Search for the cell housing the specified text and yield its (x, y) center coordinate. 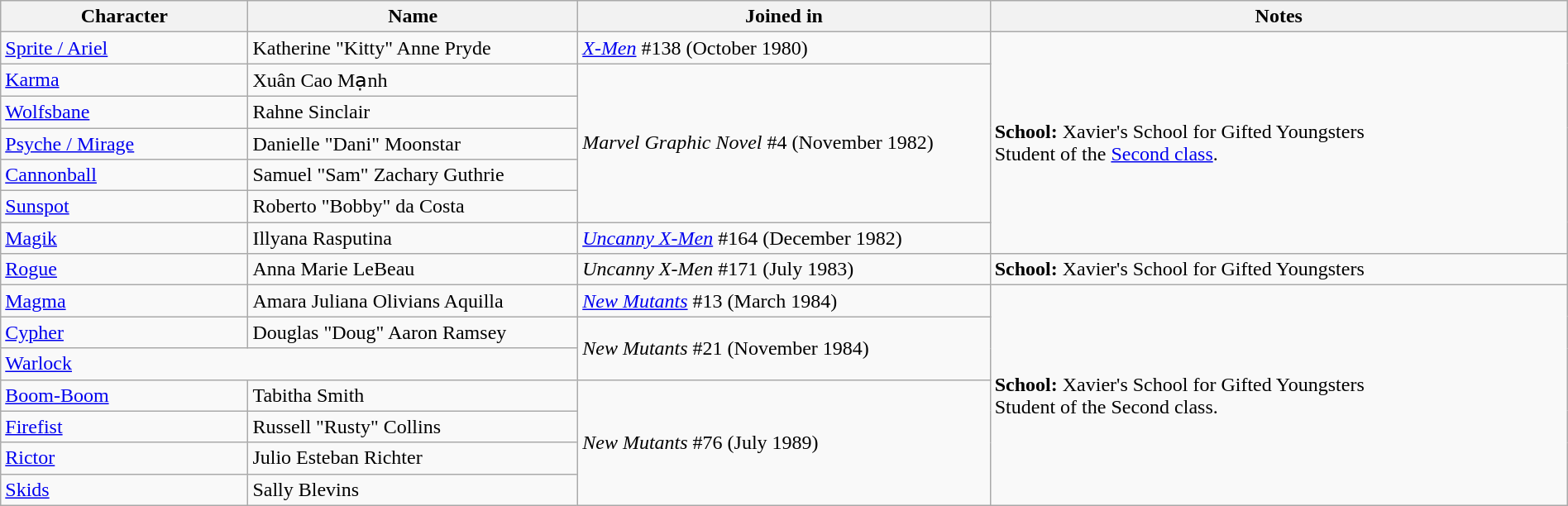
Name (414, 17)
Warlock (289, 364)
Uncanny X-Men #171 (July 1983) (784, 270)
Samuel "Sam" Zachary Guthrie (414, 175)
Anna Marie LeBeau (414, 270)
Character (124, 17)
Xuân Cao Mạnh (414, 80)
X-Men #138 (October 1980) (784, 48)
Karma (124, 80)
Danielle "Dani" Moonstar (414, 143)
Illyana Rasputina (414, 238)
Roberto "Bobby" da Costa (414, 207)
Rahne Sinclair (414, 112)
Russell "Rusty" Collins (414, 427)
Katherine "Kitty" Anne Pryde (414, 48)
Julio Esteban Richter (414, 458)
Wolfsbane (124, 112)
School: Xavier's School for Gifted Youngsters (1279, 270)
Sally Blevins (414, 489)
Notes (1279, 17)
Magik (124, 238)
Sunspot (124, 207)
Tabitha Smith (414, 395)
New Mutants #13 (March 1984) (784, 301)
Amara Juliana Olivians Aquilla (414, 301)
Cannonball (124, 175)
Douglas "Doug" Aaron Ramsey (414, 332)
Magma (124, 301)
Boom-Boom (124, 395)
Uncanny X-Men #164 (December 1982) (784, 238)
Skids (124, 489)
Psyche / Mirage (124, 143)
Sprite / Ariel (124, 48)
New Mutants #76 (July 1989) (784, 442)
New Mutants #21 (November 1984) (784, 348)
Rictor (124, 458)
Marvel Graphic Novel #4 (November 1982) (784, 143)
Cypher (124, 332)
Joined in (784, 17)
Firefist (124, 427)
Rogue (124, 270)
